Find where the given text appears and provide that cell's center as (x, y) coordinate. 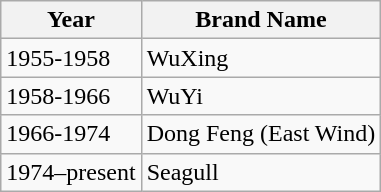
1966-1974 (71, 134)
1974–present (71, 172)
Dong Feng (East Wind) (261, 134)
Seagull (261, 172)
WuYi (261, 96)
Brand Name (261, 20)
WuXing (261, 58)
1958-1966 (71, 96)
Year (71, 20)
1955-1958 (71, 58)
